Detect which cell encompasses the target text, then output its (X, Y) center coordinate. 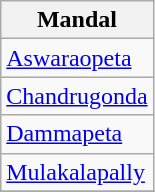
Mandal (77, 20)
Dammapeta (77, 134)
Mulakalapally (77, 172)
Chandrugonda (77, 96)
Aswaraopeta (77, 58)
